Capture the cell that displays the provided text and extract its [X, Y] central coordinate. 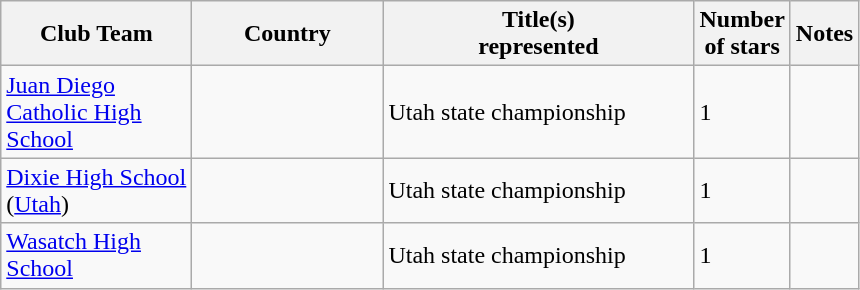
Country [288, 34]
Wasatch High School [96, 256]
Juan Diego Catholic High School [96, 112]
Notes [824, 34]
Dixie High School (Utah) [96, 190]
Title(s)represented [538, 34]
Numberof stars [742, 34]
Club Team [96, 34]
